From the cell containing the given text, extract its center point as [x, y] coordinate. 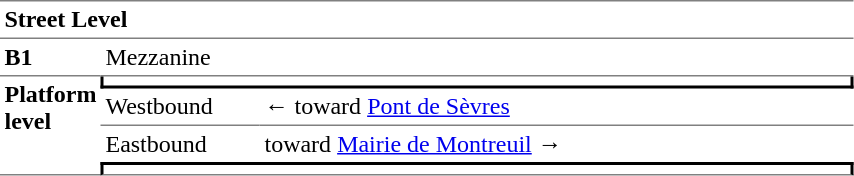
B1 [50, 58]
Street Level [427, 20]
Westbound [180, 107]
Eastbound [180, 144]
Platform level [50, 126]
← toward Pont de Sèvres [557, 107]
Mezzanine [478, 58]
toward Mairie de Montreuil → [557, 144]
